From the cell containing the given text, extract its center point as (x, y) coordinate. 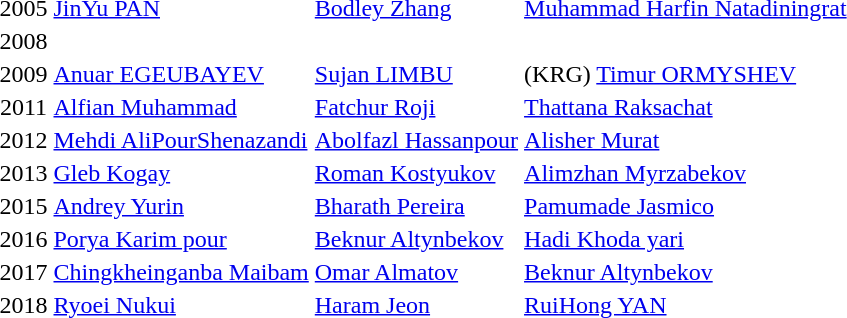
Alfian Muhammad (181, 107)
Roman Kostyukov (416, 173)
Abolfazl Hassanpour (416, 140)
Anuar EGEUBAYEV (181, 74)
Mehdi AliPourShenazandi (181, 140)
Beknur Altynbekov (416, 239)
Gleb Kogay (181, 173)
Sujan LIMBU (416, 74)
Bharath Pereira (416, 206)
Andrey Yurin (181, 206)
Porya Karim pour (181, 239)
Fatchur Roji (416, 107)
Omar Almatov (416, 272)
Chingkheinganba Maibam (181, 272)
